From the cell containing the given text, extract its center point as [x, y] coordinate. 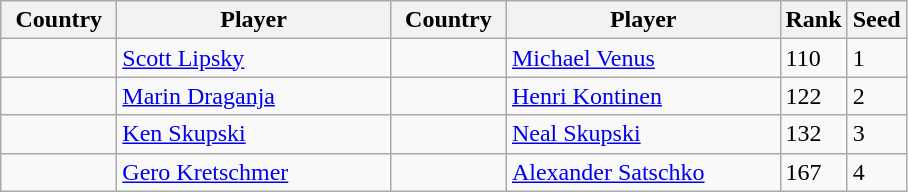
Ken Skupski [254, 134]
Scott Lipsky [254, 58]
3 [876, 134]
1 [876, 58]
132 [814, 134]
4 [876, 172]
Michael Venus [643, 58]
Alexander Satschko [643, 172]
122 [814, 96]
Seed [876, 20]
Henri Kontinen [643, 96]
Rank [814, 20]
Neal Skupski [643, 134]
167 [814, 172]
Marin Draganja [254, 96]
110 [814, 58]
2 [876, 96]
Gero Kretschmer [254, 172]
